Find where the given text appears and provide that cell's center as (x, y) coordinate. 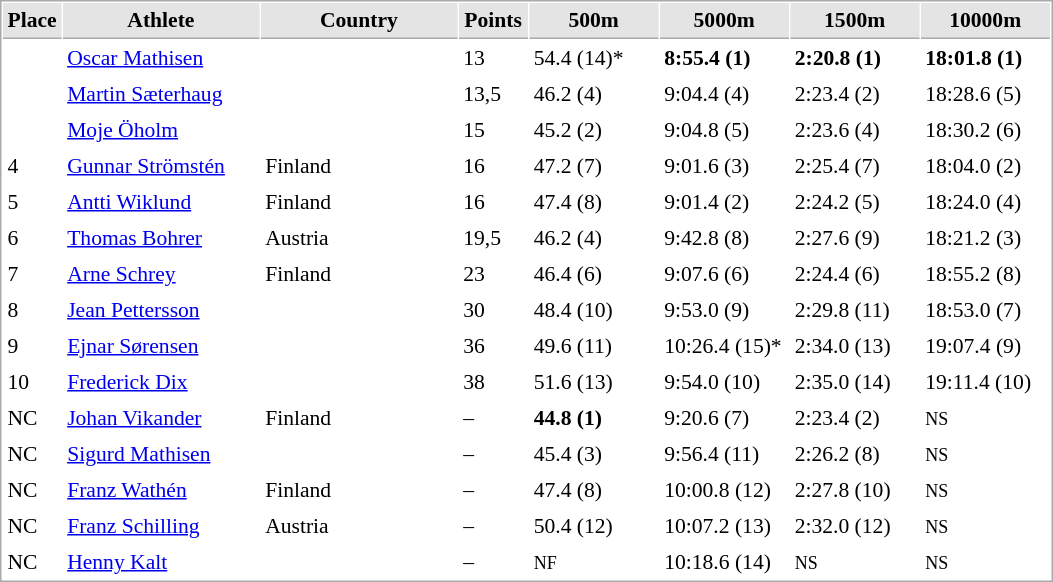
Athlete (161, 21)
Place (32, 21)
Country (359, 21)
18:21.2 (3) (986, 237)
7 (32, 273)
38 (494, 381)
Oscar Mathisen (161, 57)
1500m (854, 21)
30 (494, 309)
Moje Öholm (161, 129)
13,5 (494, 93)
10000m (986, 21)
10:18.6 (14) (724, 561)
Franz Wathén (161, 489)
46.4 (6) (594, 273)
18:28.6 (5) (986, 93)
45.2 (2) (594, 129)
2:24.2 (5) (854, 201)
23 (494, 273)
Gunnar Strömstén (161, 165)
13 (494, 57)
19:07.4 (9) (986, 345)
9:20.6 (7) (724, 417)
2:35.0 (14) (854, 381)
19:11.4 (10) (986, 381)
Sigurd Mathisen (161, 453)
18:04.0 (2) (986, 165)
Henny Kalt (161, 561)
2:24.4 (6) (854, 273)
9:04.4 (4) (724, 93)
45.4 (3) (594, 453)
9:54.0 (10) (724, 381)
18:55.2 (8) (986, 273)
47.2 (7) (594, 165)
18:01.8 (1) (986, 57)
Antti Wiklund (161, 201)
Frederick Dix (161, 381)
36 (494, 345)
2:26.2 (8) (854, 453)
9:01.6 (3) (724, 165)
10:00.8 (12) (724, 489)
18:53.0 (7) (986, 309)
15 (494, 129)
500m (594, 21)
51.6 (13) (594, 381)
9:01.4 (2) (724, 201)
2:27.8 (10) (854, 489)
6 (32, 237)
49.6 (11) (594, 345)
Points (494, 21)
19,5 (494, 237)
8 (32, 309)
2:32.0 (12) (854, 525)
NF (594, 561)
44.8 (1) (594, 417)
2:23.6 (4) (854, 129)
9:04.8 (5) (724, 129)
10:07.2 (13) (724, 525)
2:27.6 (9) (854, 237)
Martin Sæterhaug (161, 93)
Ejnar Sørensen (161, 345)
9:53.0 (9) (724, 309)
Jean Pettersson (161, 309)
9:07.6 (6) (724, 273)
50.4 (12) (594, 525)
5 (32, 201)
4 (32, 165)
2:34.0 (13) (854, 345)
2:25.4 (7) (854, 165)
5000m (724, 21)
2:20.8 (1) (854, 57)
54.4 (14)* (594, 57)
9 (32, 345)
48.4 (10) (594, 309)
10:26.4 (15)* (724, 345)
Thomas Bohrer (161, 237)
2:29.8 (11) (854, 309)
9:56.4 (11) (724, 453)
18:30.2 (6) (986, 129)
Franz Schilling (161, 525)
Johan Vikander (161, 417)
8:55.4 (1) (724, 57)
Arne Schrey (161, 273)
18:24.0 (4) (986, 201)
9:42.8 (8) (724, 237)
10 (32, 381)
